Determine the (x, y) coordinate at the center of the cell enclosing the given text.  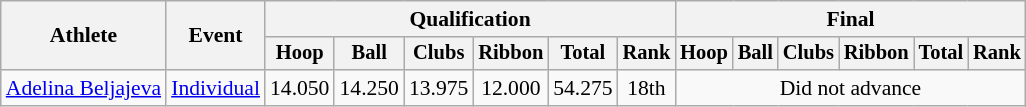
Qualification (470, 19)
Final (850, 19)
Did not advance (850, 88)
Individual (216, 88)
14.250 (368, 88)
Athlete (84, 36)
18th (647, 88)
54.275 (582, 88)
Adelina Beljajeva (84, 88)
12.000 (510, 88)
14.050 (300, 88)
Event (216, 36)
13.975 (438, 88)
